Search for the cell housing the specified text and yield its [x, y] center coordinate. 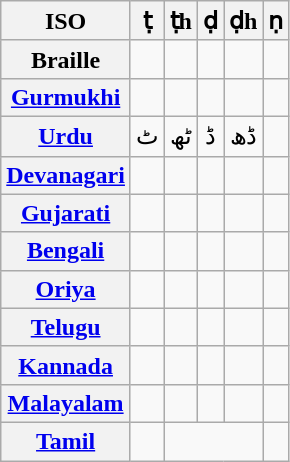
ṭ [147, 21]
Telugu [66, 327]
Tamil [66, 441]
Devanagari [66, 175]
Malayalam [66, 403]
ḍ [210, 21]
Oriya [66, 289]
Braille [66, 59]
Urdu [66, 136]
Gujarati [66, 213]
ٹھ [180, 136]
ڈ [210, 136]
Gurmukhi [66, 97]
ṭh [180, 21]
ڈھ [244, 136]
Kannada [66, 365]
ḍh [244, 21]
ISO [66, 21]
ṇ [276, 21]
ٹ [147, 136]
Bengali [66, 251]
